Determine the (x, y) coordinate at the center of the cell enclosing the given text.  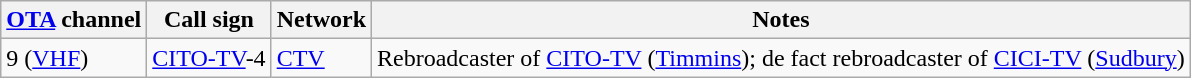
CITO-TV-4 (209, 58)
Rebroadcaster of CITO-TV (Timmins); de fact rebroadcaster of CICI-TV (Sudbury) (782, 58)
Call sign (209, 20)
9 (VHF) (74, 58)
Network (321, 20)
OTA channel (74, 20)
Notes (782, 20)
CTV (321, 58)
